Capture the cell that displays the provided text and extract its [x, y] central coordinate. 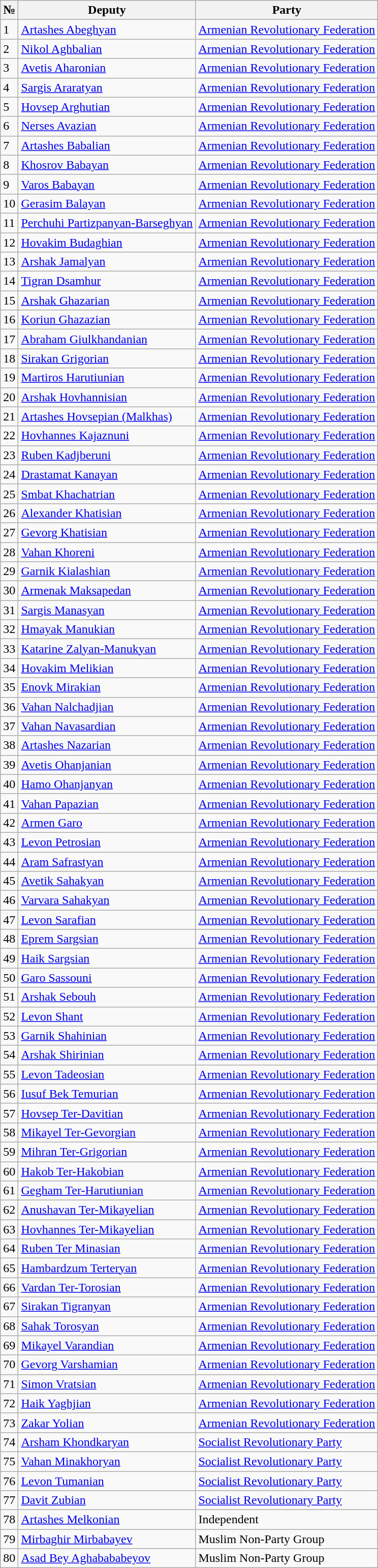
Levon Tumanian [107, 1481]
57 [9, 1113]
Hovhannes Kajaznuni [107, 436]
44 [9, 862]
1 [9, 29]
Avetis Ohanjanian [107, 765]
4 [9, 87]
27 [9, 532]
75 [9, 1461]
Garnik Kialashian [107, 571]
80 [9, 1558]
50 [9, 978]
Armen Garo [107, 823]
Zakar Yolian [107, 1423]
Sargis Araratyan [107, 87]
Iusuf Bek Temurian [107, 1094]
54 [9, 1055]
16 [9, 320]
10 [9, 203]
Gegham Ter-Harutiunian [107, 1191]
79 [9, 1539]
32 [9, 629]
Ruben Kadjberuni [107, 455]
Artashes Melkonian [107, 1520]
78 [9, 1520]
48 [9, 939]
23 [9, 455]
49 [9, 958]
Hambardzum Terteryan [107, 1268]
Hamo Ohanjanyan [107, 784]
Vahan Navasardian [107, 726]
8 [9, 165]
5 [9, 107]
Khosrov Babayan [107, 165]
77 [9, 1500]
Varvara Sahakyan [107, 900]
Hovakim Melikian [107, 668]
38 [9, 745]
22 [9, 436]
Asad Bey Aghabababeyov [107, 1558]
71 [9, 1384]
Hovsep Ter-Davitian [107, 1113]
Sirakan Grigorian [107, 358]
Haik Yaghjian [107, 1403]
Drastamat Kanayan [107, 474]
Nerses Avazian [107, 126]
Sargis Manasyan [107, 610]
36 [9, 707]
Levon Shant [107, 1016]
73 [9, 1423]
31 [9, 610]
9 [9, 184]
Artashes Nazarian [107, 745]
69 [9, 1345]
Arshak Sebouh [107, 997]
12 [9, 243]
Enovk Mirakian [107, 687]
41 [9, 803]
Hmayak Manukian [107, 629]
Armenak Maksapedan [107, 591]
58 [9, 1132]
Artashes Hovsepian (Malkhas) [107, 416]
Arshak Hovhannisian [107, 397]
Davit Zubian [107, 1500]
Tigran Dsamhur [107, 281]
51 [9, 997]
62 [9, 1210]
21 [9, 416]
Avetik Sahakyan [107, 881]
Arshak Shirinian [107, 1055]
7 [9, 145]
Perchuhi Partizpanyan-Barseghyan [107, 223]
Simon Vratsian [107, 1384]
Artashes Abeghyan [107, 29]
Independent [287, 1520]
37 [9, 726]
Garnik Shahinian [107, 1036]
Artashes Babalian [107, 145]
Ruben Ter Minasian [107, 1249]
19 [9, 378]
26 [9, 513]
42 [9, 823]
60 [9, 1171]
Deputy [107, 10]
Koriun Ghazazian [107, 320]
34 [9, 668]
70 [9, 1365]
Vahan Minakhoryan [107, 1461]
Levon Tadeosian [107, 1074]
63 [9, 1229]
28 [9, 552]
68 [9, 1326]
13 [9, 262]
20 [9, 397]
Nikol Aghbalian [107, 49]
40 [9, 784]
Levon Petrosian [107, 842]
Garo Sassouni [107, 978]
74 [9, 1442]
Aram Safrastyan [107, 862]
30 [9, 591]
Alexander Khatisian [107, 513]
Anushavan Ter-Mikayelian [107, 1210]
Mikayel Varandian [107, 1345]
Martiros Harutiunian [107, 378]
18 [9, 358]
15 [9, 300]
72 [9, 1403]
14 [9, 281]
6 [9, 126]
Sirakan Tigranyan [107, 1307]
59 [9, 1152]
64 [9, 1249]
55 [9, 1074]
Vahan Nalchadjian [107, 707]
43 [9, 842]
Mikayel Ter-Gevorgian [107, 1132]
Vahan Papazian [107, 803]
76 [9, 1481]
Levon Sarafian [107, 920]
Hovhannes Ter-Mikayelian [107, 1229]
66 [9, 1287]
53 [9, 1036]
11 [9, 223]
Vardan Ter-Torosian [107, 1287]
46 [9, 900]
Haik Sargsian [107, 958]
35 [9, 687]
Gevorg Khatisian [107, 532]
Eprem Sargsian [107, 939]
Katarine Zalyan-Manukyan [107, 649]
17 [9, 339]
Arsham Khondkaryan [107, 1442]
67 [9, 1307]
52 [9, 1016]
Smbat Khachatrian [107, 494]
Hovakim Budaghian [107, 243]
65 [9, 1268]
25 [9, 494]
Mirbaghir Mirbabayev [107, 1539]
Varos Babayan [107, 184]
Party [287, 10]
47 [9, 920]
45 [9, 881]
Vahan Khoreni [107, 552]
Avetis Aharonian [107, 68]
Arshak Jamalyan [107, 262]
61 [9, 1191]
29 [9, 571]
39 [9, 765]
3 [9, 68]
Mihran Ter-Grigorian [107, 1152]
№ [9, 10]
Hakob Ter-Hakobian [107, 1171]
Abraham Giulkhandanian [107, 339]
24 [9, 474]
2 [9, 49]
56 [9, 1094]
Hovsep Arghutian [107, 107]
Sahak Torosyan [107, 1326]
Gevorg Varshamian [107, 1365]
Gerasim Balayan [107, 203]
Arshak Ghazarian [107, 300]
33 [9, 649]
